Search for the cell housing the specified text and yield its (x, y) center coordinate. 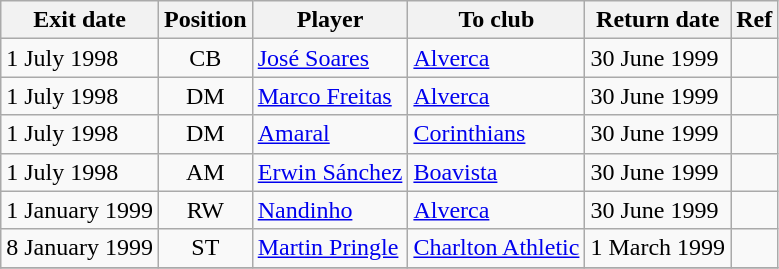
RW (205, 210)
1 March 1999 (658, 248)
Martin Pringle (330, 248)
Erwin Sánchez (330, 172)
8 January 1999 (80, 248)
ST (205, 248)
Marco Freitas (330, 96)
1 January 1999 (80, 210)
Charlton Athletic (496, 248)
Corinthians (496, 134)
Ref (754, 20)
Boavista (496, 172)
Exit date (80, 20)
Amaral (330, 134)
To club (496, 20)
AM (205, 172)
CB (205, 58)
Position (205, 20)
José Soares (330, 58)
Nandinho (330, 210)
Player (330, 20)
Return date (658, 20)
